Return the [x, y] coordinate for the center point of the cell that contains the specified text.  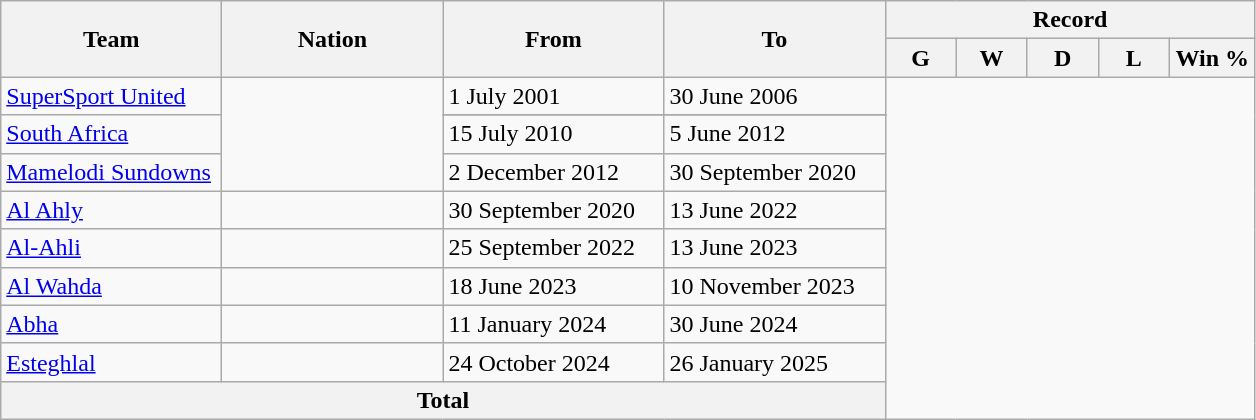
L [1134, 58]
SuperSport United [112, 96]
18 June 2023 [554, 286]
1 July 2001 [554, 96]
Team [112, 39]
30 June 2006 [774, 96]
To [774, 39]
10 November 2023 [774, 286]
South Africa [112, 134]
30 June 2024 [774, 324]
13 June 2023 [774, 248]
Record [1070, 20]
Mamelodi Sundowns [112, 172]
Abha [112, 324]
W [992, 58]
25 September 2022 [554, 248]
26 January 2025 [774, 362]
11 January 2024 [554, 324]
2 December 2012 [554, 172]
Al-Ahli [112, 248]
Win % [1212, 58]
From [554, 39]
Al Ahly [112, 210]
13 June 2022 [774, 210]
5 June 2012 [774, 134]
G [920, 58]
Total [443, 400]
Esteghlal [112, 362]
Al Wahda [112, 286]
D [1062, 58]
24 October 2024 [554, 362]
Nation [332, 39]
15 July 2010 [554, 134]
